Extract the [x, y] coordinate from the center of the cell holding the provided text.  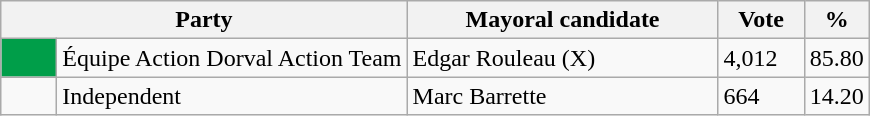
14.20 [836, 96]
Edgar Rouleau (X) [562, 58]
Party [204, 20]
% [836, 20]
Vote [761, 20]
85.80 [836, 58]
Équipe Action Dorval Action Team [232, 58]
664 [761, 96]
Marc Barrette [562, 96]
4,012 [761, 58]
Independent [232, 96]
Mayoral candidate [562, 20]
